Locate the cell with the specified text and output its [X, Y] center coordinate. 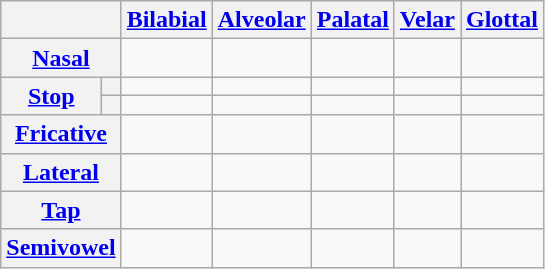
Velar [427, 20]
Nasal [61, 58]
Tap [61, 210]
Semivowel [61, 248]
Palatal [352, 20]
Stop [52, 96]
Bilabial [166, 20]
Lateral [61, 172]
Fricative [61, 134]
Alveolar [262, 20]
Glottal [502, 20]
